Determine the [X, Y] coordinate at the center of the cell enclosing the given text.  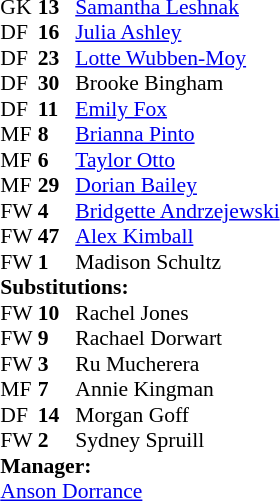
11 [57, 109]
4 [57, 211]
Taylor Otto [177, 160]
Alex Kimball [177, 237]
3 [57, 364]
Annie Kingman [177, 389]
Dorian Bailey [177, 185]
14 [57, 415]
Bridgette Andrzejewski [177, 211]
Rachel Jones [177, 313]
2 [57, 441]
9 [57, 339]
6 [57, 160]
Madison Schultz [177, 262]
Brianna Pinto [177, 135]
Substitutions: [140, 287]
1 [57, 262]
Lotte Wubben-Moy [177, 58]
10 [57, 313]
Julia Ashley [177, 33]
Ru Mucherera [177, 364]
29 [57, 185]
Sydney Spruill [177, 441]
Manager: [140, 466]
Rachael Dorwart [177, 339]
Emily Fox [177, 109]
47 [57, 237]
7 [57, 389]
8 [57, 135]
23 [57, 58]
Morgan Goff [177, 415]
Brooke Bingham [177, 83]
16 [57, 33]
30 [57, 83]
